Scan for the cell matching the given text and deliver its (X, Y) coordinate at center. 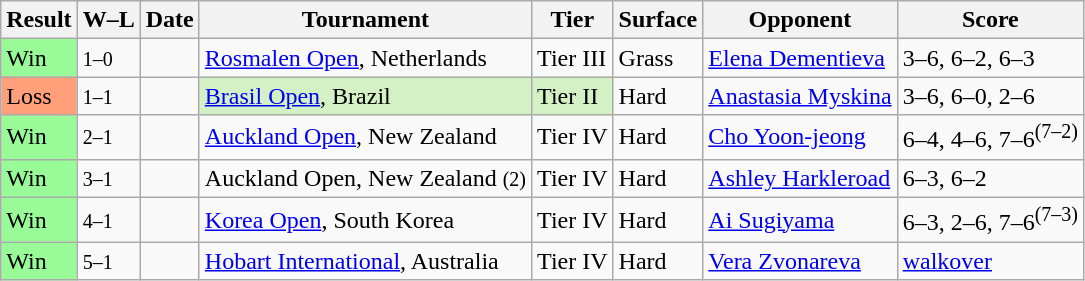
Vera Zvonareva (800, 261)
5–1 (108, 261)
Ashley Harkleroad (800, 178)
Surface (658, 20)
Tier (573, 20)
Auckland Open, New Zealand (2) (365, 178)
Auckland Open, New Zealand (365, 138)
1–1 (108, 96)
Result (39, 20)
3–1 (108, 178)
Ai Sugiyama (800, 220)
Cho Yoon-jeong (800, 138)
2–1 (108, 138)
Tier II (573, 96)
4–1 (108, 220)
Korea Open, South Korea (365, 220)
Grass (658, 58)
6–4, 4–6, 7–6(7–2) (990, 138)
Tier III (573, 58)
3–6, 6–2, 6–3 (990, 58)
6–3, 2–6, 7–6(7–3) (990, 220)
Loss (39, 96)
1–0 (108, 58)
walkover (990, 261)
6–3, 6–2 (990, 178)
Date (170, 20)
Elena Dementieva (800, 58)
Tournament (365, 20)
3–6, 6–0, 2–6 (990, 96)
W–L (108, 20)
Hobart International, Australia (365, 261)
Anastasia Myskina (800, 96)
Brasil Open, Brazil (365, 96)
Opponent (800, 20)
Rosmalen Open, Netherlands (365, 58)
Score (990, 20)
